Detect which cell encompasses the target text, then output its (x, y) center coordinate. 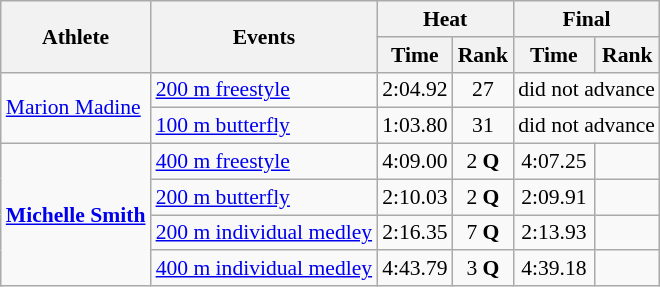
Events (264, 36)
200 m freestyle (264, 90)
27 (484, 90)
2:13.93 (554, 233)
200 m butterfly (264, 197)
7 Q (484, 233)
4:07.25 (554, 162)
Heat (445, 19)
100 m butterfly (264, 126)
2:04.92 (414, 90)
3 Q (484, 269)
400 m freestyle (264, 162)
400 m individual medley (264, 269)
2:09.91 (554, 197)
4:39.18 (554, 269)
Michelle Smith (76, 215)
4:43.79 (414, 269)
2:10.03 (414, 197)
31 (484, 126)
200 m individual medley (264, 233)
Athlete (76, 36)
4:09.00 (414, 162)
Marion Madine (76, 108)
Final (586, 19)
2:16.35 (414, 233)
1:03.80 (414, 126)
